Provide the (X, Y) coordinate of the cell's center where the given text is located.  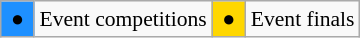
Event competitions (122, 19)
Event finals (303, 19)
